Return the [x, y] coordinate for the center point of the cell that contains the specified text.  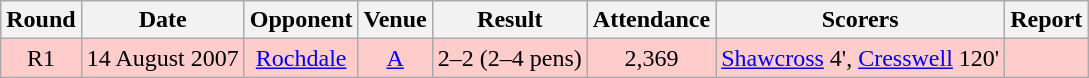
A [395, 58]
2,369 [651, 58]
Result [510, 20]
Shawcross 4', Cresswell 120' [860, 58]
Date [162, 20]
Scorers [860, 20]
Report [1046, 20]
Round [41, 20]
14 August 2007 [162, 58]
Venue [395, 20]
Attendance [651, 20]
Opponent [301, 20]
2–2 (2–4 pens) [510, 58]
Rochdale [301, 58]
R1 [41, 58]
